Identify which cell holds the provided text, then report its (X, Y) central coordinate. 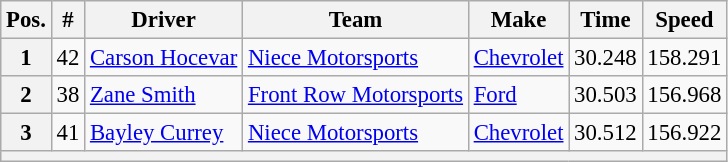
Driver (164, 20)
156.922 (684, 133)
30.512 (606, 133)
158.291 (684, 58)
30.503 (606, 95)
2 (26, 95)
Team (356, 20)
Front Row Motorsports (356, 95)
156.968 (684, 95)
Time (606, 20)
Ford (518, 95)
Speed (684, 20)
38 (68, 95)
41 (68, 133)
Bayley Currey (164, 133)
Zane Smith (164, 95)
Pos. (26, 20)
1 (26, 58)
42 (68, 58)
Make (518, 20)
Carson Hocevar (164, 58)
30.248 (606, 58)
# (68, 20)
3 (26, 133)
